Return the (x, y) coordinate for the center point of the cell that contains the specified text.  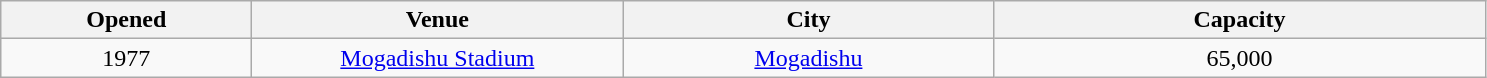
Venue (438, 20)
Capacity (1240, 20)
Mogadishu (808, 58)
1977 (126, 58)
65,000 (1240, 58)
Opened (126, 20)
Mogadishu Stadium (438, 58)
City (808, 20)
